From the cell containing the given text, extract its center point as (X, Y) coordinate. 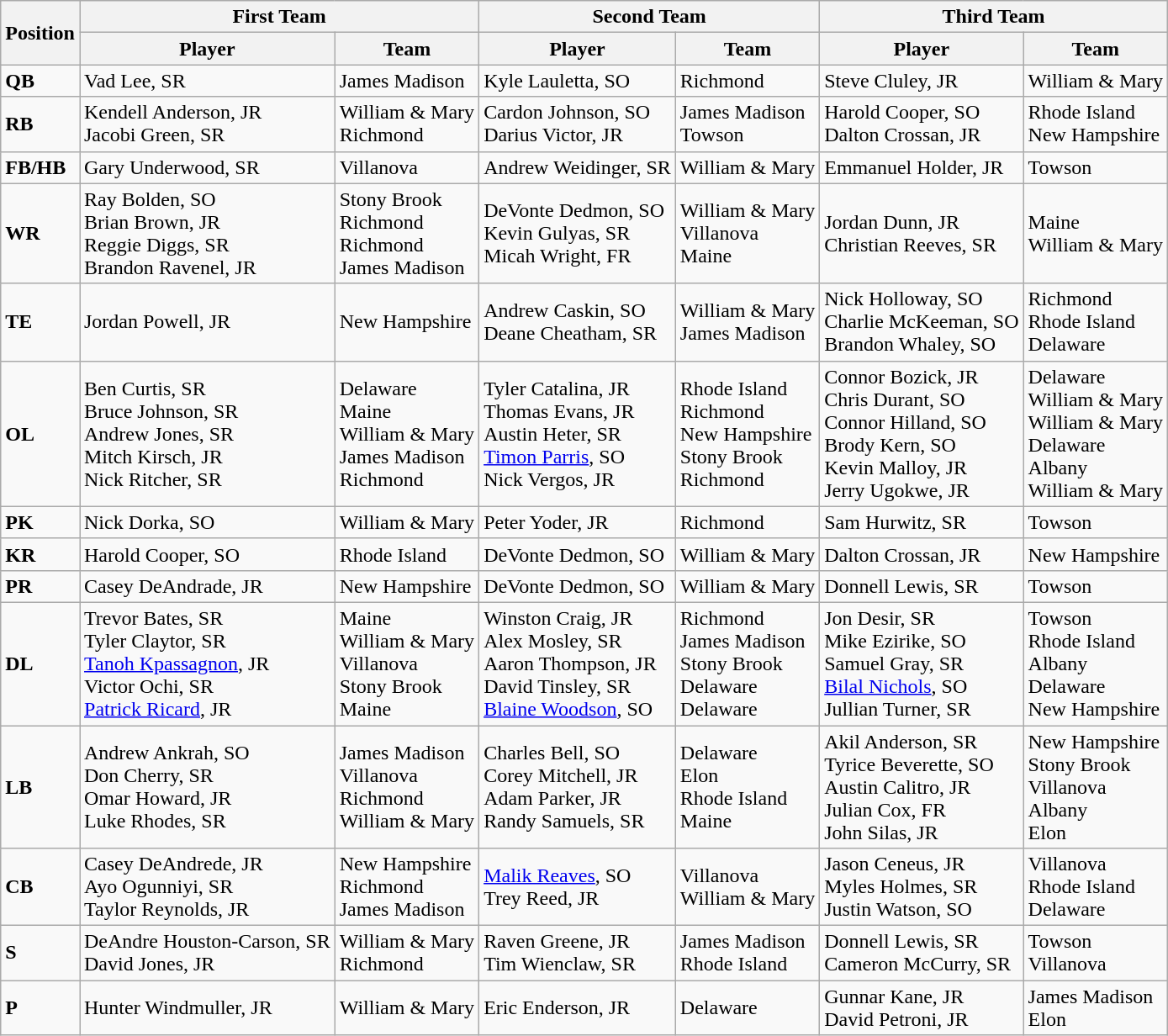
DL (40, 663)
OL (40, 434)
MaineWilliam & Mary (1095, 234)
Rhode IslandRichmondNew HampshireStony BrookRichmond (747, 434)
RichmondJames MadisonStony BrookDelawareDelaware (747, 663)
Ben Curtis, SRBruce Johnson, SRAndrew Jones, SRMitch Kirsch, JRNick Ritcher, SR (207, 434)
Nick Holloway, SOCharlie McKeeman, SOBrandon Whaley, SO (922, 322)
Delaware (747, 1007)
William & MaryJames Madison (747, 322)
Dalton Crossan, JR (922, 554)
DelawareWilliam & MaryWilliam & MaryDelawareAlbanyWilliam & Mary (1095, 434)
Casey DeAndrede, JRAyo Ogunniyi, SRTaylor Reynolds, JR (207, 887)
KR (40, 554)
Villanova (407, 167)
Malik Reaves, SOTrey Reed, JR (578, 887)
Kyle Lauletta, SO (578, 81)
Jason Ceneus, JRMyles Holmes, SRJustin Watson, SO (922, 887)
Rhode Island (407, 554)
WR (40, 234)
P (40, 1007)
S (40, 954)
Donnell Lewis, SR (922, 586)
RB (40, 124)
Akil Anderson, SRTyrice Beverette, SOAustin Calitro, JRJulian Cox, FRJohn Silas, JR (922, 786)
DelawareElonRhode IslandMaine (747, 786)
TE (40, 322)
First Team (279, 17)
Cardon Johnson, SODarius Victor, JR (578, 124)
Donnell Lewis, SRCameron McCurry, SR (922, 954)
PK (40, 522)
Hunter Windmuller, JR (207, 1007)
Andrew Caskin, SODeane Cheatham, SR (578, 322)
Winston Craig, JRAlex Mosley, SRAaron Thompson, JRDavid Tinsley, SRBlaine Woodson, SO (578, 663)
TowsonRhode IslandAlbanyDelawareNew Hampshire (1095, 663)
James Madison (407, 81)
Charles Bell, SOCorey Mitchell, JRAdam Parker, JRRandy Samuels, SR (578, 786)
Jon Desir, SRMike Ezirike, SOSamuel Gray, SRBilal Nichols, SOJullian Turner, SR (922, 663)
Casey DeAndrade, JR (207, 586)
Gary Underwood, SR (207, 167)
James MadisonTowson (747, 124)
PR (40, 586)
FB/HB (40, 167)
CB (40, 887)
Emmanuel Holder, JR (922, 167)
Gunnar Kane, JRDavid Petroni, JR (922, 1007)
Ray Bolden, SOBrian Brown, JRReggie Diggs, SRBrandon Ravenel, JR (207, 234)
Raven Greene, JRTim Wienclaw, SR (578, 954)
DelawareMaineWilliam & MaryJames MadisonRichmond (407, 434)
James MadisonRhode Island (747, 954)
Stony BrookRichmondRichmondJames Madison (407, 234)
William & MaryVillanovaMaine (747, 234)
James MadisonVillanovaRichmondWilliam & Mary (407, 786)
Kendell Anderson, JRJacobi Green, SR (207, 124)
Nick Dorka, SO (207, 522)
Vad Lee, SR (207, 81)
DeAndre Houston-Carson, SRDavid Jones, JR (207, 954)
DeVonte Dedmon, SOKevin Gulyas, SRMicah Wright, FR (578, 234)
Position (40, 33)
VillanovaWilliam & Mary (747, 887)
Andrew Ankrah, SODon Cherry, SROmar Howard, JRLuke Rhodes, SR (207, 786)
QB (40, 81)
RichmondRhode IslandDelaware (1095, 322)
New HampshireRichmondJames Madison (407, 887)
Eric Enderson, JR (578, 1007)
Trevor Bates, SRTyler Claytor, SRTanoh Kpassagnon, JRVictor Ochi, SRPatrick Ricard, JR (207, 663)
VillanovaRhode IslandDelaware (1095, 887)
Harold Cooper, SO (207, 554)
James MadisonElon (1095, 1007)
Second Team (649, 17)
Third Team (994, 17)
MaineWilliam & MaryVillanovaStony BrookMaine (407, 663)
Sam Hurwitz, SR (922, 522)
Peter Yoder, JR (578, 522)
TowsonVillanova (1095, 954)
Connor Bozick, JRChris Durant, SOConnor Hilland, SOBrody Kern, SOKevin Malloy, JRJerry Ugokwe, JR (922, 434)
Andrew Weidinger, SR (578, 167)
Jordan Dunn, JRChristian Reeves, SR (922, 234)
Tyler Catalina, JRThomas Evans, JRAustin Heter, SRTimon Parris, SONick Vergos, JR (578, 434)
New HampshireStony BrookVillanovaAlbanyElon (1095, 786)
LB (40, 786)
Jordan Powell, JR (207, 322)
Rhode IslandNew Hampshire (1095, 124)
Harold Cooper, SODalton Crossan, JR (922, 124)
Steve Cluley, JR (922, 81)
